Provide the (X, Y) coordinate of the cell's center where the given text is located.  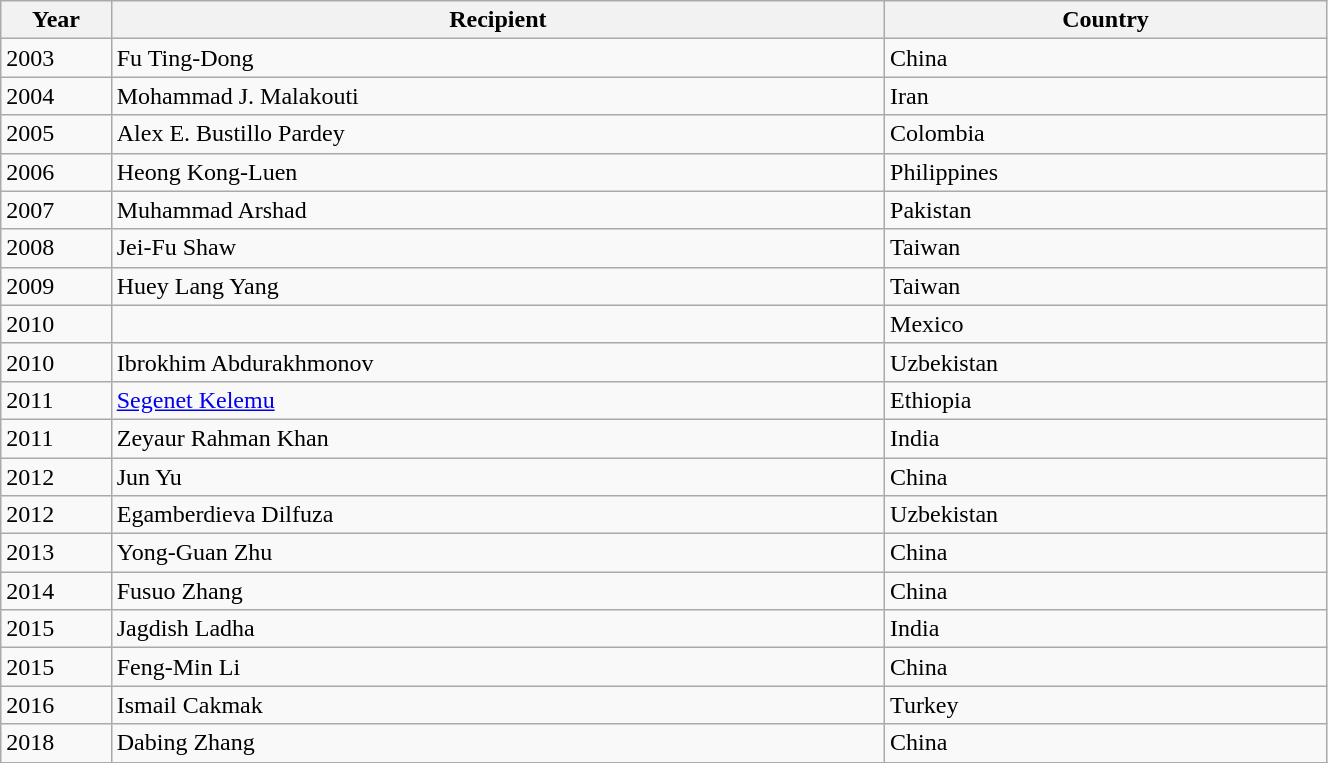
Mexico (1106, 324)
2009 (56, 286)
Jagdish Ladha (498, 629)
Turkey (1106, 705)
Ethiopia (1106, 400)
Zeyaur Rahman Khan (498, 438)
Alex E. Bustillo Pardey (498, 134)
Year (56, 20)
2006 (56, 172)
Huey Lang Yang (498, 286)
Mohammad J. Malakouti (498, 96)
Heong Kong-Luen (498, 172)
2016 (56, 705)
2005 (56, 134)
Philippines (1106, 172)
Dabing Zhang (498, 743)
2013 (56, 553)
Yong-Guan Zhu (498, 553)
Fu Ting-Dong (498, 58)
Country (1106, 20)
Jun Yu (498, 477)
2007 (56, 210)
Egamberdieva Dilfuza (498, 515)
Muhammad Arshad (498, 210)
2004 (56, 96)
Ismail Cakmak (498, 705)
Pakistan (1106, 210)
Colombia (1106, 134)
Feng-Min Li (498, 667)
Recipient (498, 20)
Jei-Fu Shaw (498, 248)
2014 (56, 591)
2018 (56, 743)
Ibrokhim Abdurakhmonov (498, 362)
Iran (1106, 96)
Segenet Kelemu (498, 400)
2008 (56, 248)
2003 (56, 58)
Fusuo Zhang (498, 591)
